Determine the [X, Y] coordinate at the center of the cell enclosing the given text.  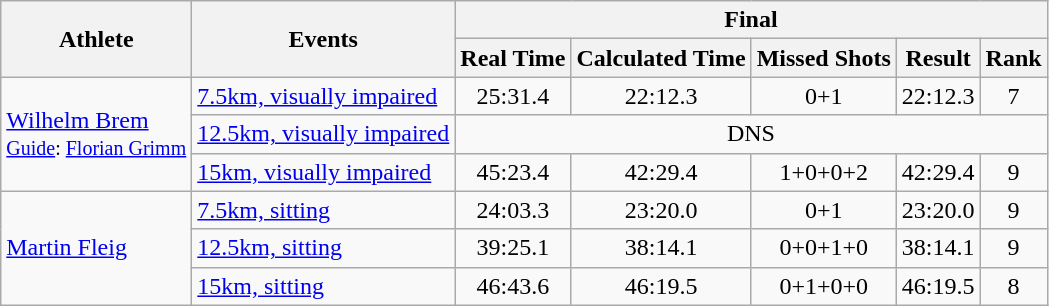
DNS [751, 134]
39:25.1 [513, 248]
Wilhelm BremGuide: Florian Grimm [96, 134]
12.5km, visually impaired [324, 134]
15km, visually impaired [324, 172]
0+0+1+0 [824, 248]
Missed Shots [824, 58]
1+0+0+2 [824, 172]
12.5km, sitting [324, 248]
25:31.4 [513, 96]
Calculated Time [661, 58]
Rank [1014, 58]
Events [324, 39]
Result [938, 58]
8 [1014, 286]
Athlete [96, 39]
Martin Fleig [96, 248]
24:03.3 [513, 210]
7.5km, visually impaired [324, 96]
0+1+0+0 [824, 286]
Real Time [513, 58]
7 [1014, 96]
Final [751, 20]
15km, sitting [324, 286]
46:43.6 [513, 286]
45:23.4 [513, 172]
7.5km, sitting [324, 210]
